Provide the (X, Y) coordinate of the cell's center where the given text is located.  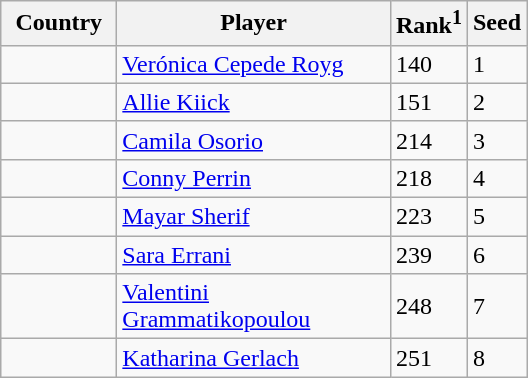
151 (428, 102)
248 (428, 306)
Country (59, 24)
7 (496, 306)
140 (428, 64)
Rank1 (428, 24)
Verónica Cepede Royg (254, 64)
Mayar Sherif (254, 217)
4 (496, 178)
Camila Osorio (254, 140)
Conny Perrin (254, 178)
Valentini Grammatikopoulou (254, 306)
239 (428, 255)
214 (428, 140)
5 (496, 217)
Player (254, 24)
Katharina Gerlach (254, 358)
6 (496, 255)
251 (428, 358)
1 (496, 64)
Allie Kiick (254, 102)
3 (496, 140)
218 (428, 178)
8 (496, 358)
Seed (496, 24)
Sara Errani (254, 255)
2 (496, 102)
223 (428, 217)
